Detect which cell encompasses the target text, then output its (x, y) center coordinate. 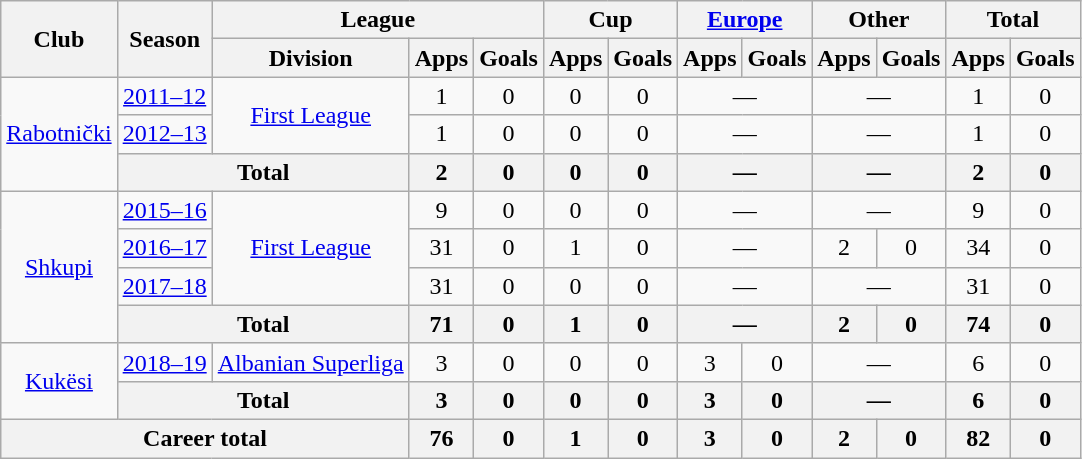
2011–12 (164, 96)
34 (978, 248)
Kukësi (59, 381)
League (378, 20)
Albanian Superliga (310, 362)
Europe (745, 20)
Cup (610, 20)
Season (164, 39)
Rabotnički (59, 134)
2017–18 (164, 286)
2012–13 (164, 134)
2015–16 (164, 210)
2018–19 (164, 362)
74 (978, 324)
82 (978, 438)
Career total (205, 438)
Club (59, 39)
Shkupi (59, 267)
2016–17 (164, 248)
76 (441, 438)
Other (879, 20)
Division (310, 58)
71 (441, 324)
